Find where the given text appears and provide that cell's center as [x, y] coordinate. 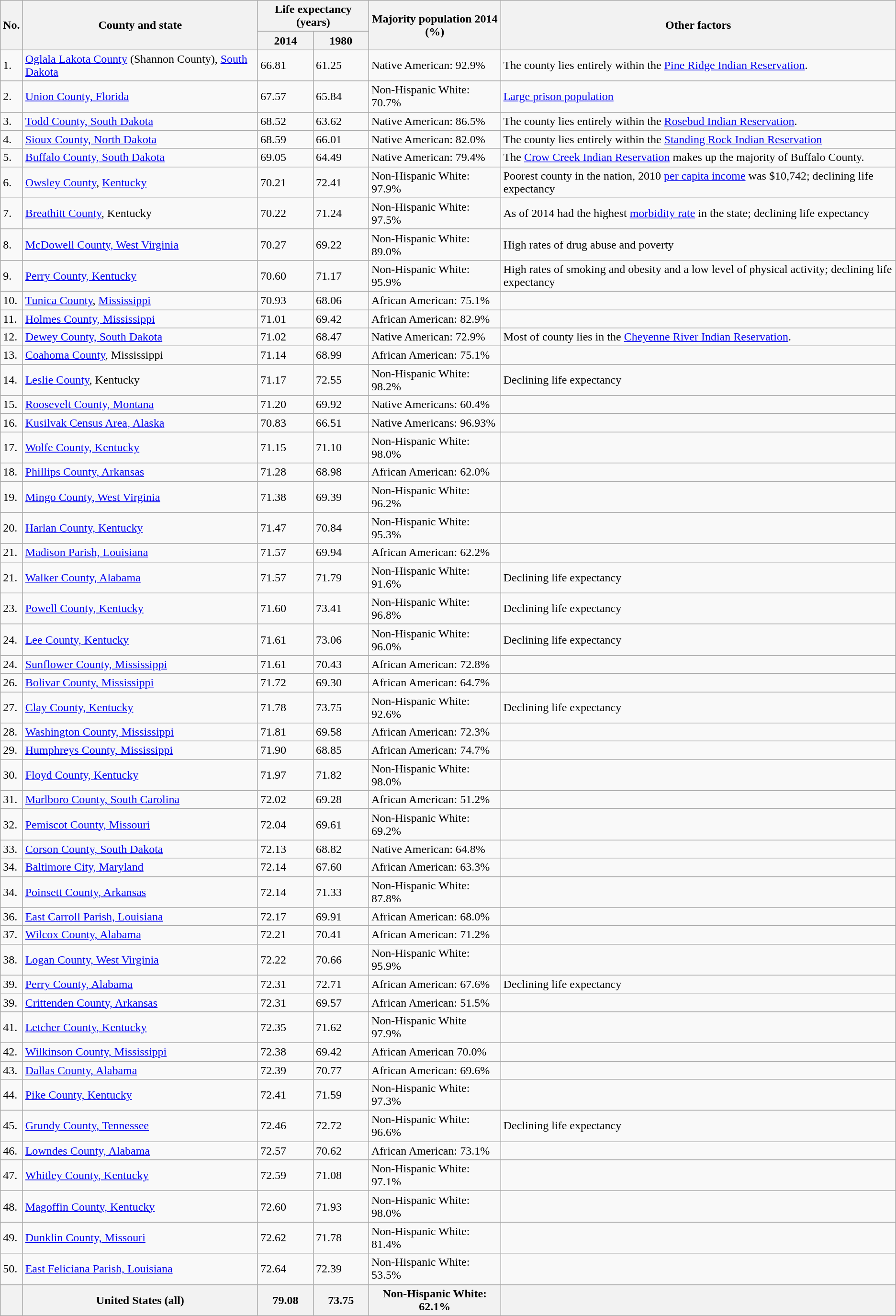
66.51 [341, 423]
70.21 [285, 182]
19. [11, 497]
71.20 [285, 405]
Large prison population [698, 97]
Kusilvak Census Area, Alaska [140, 423]
African American: 74.7% [435, 750]
County and state [140, 25]
Native American: 79.4% [435, 158]
High rates of drug abuse and poverty [698, 244]
Wilcox County, Alabama [140, 935]
Most of county lies in the Cheyenne River Indian Reservation. [698, 337]
9. [11, 276]
72.60 [285, 1207]
71.15 [285, 447]
72.46 [285, 1126]
Wilkinson County, Mississippi [140, 1052]
Coahoma County, Mississippi [140, 355]
31. [11, 800]
32. [11, 825]
Dewey County, South Dakota [140, 337]
65.84 [341, 97]
Roosevelt County, Montana [140, 405]
Floyd County, Kentucky [140, 775]
Owsley County, Kentucky [140, 182]
23. [11, 608]
African American: 71.2% [435, 935]
Native American: 64.8% [435, 849]
10. [11, 300]
71.90 [285, 750]
8. [11, 244]
63.62 [341, 121]
67.60 [341, 867]
79.08 [285, 1300]
72.21 [285, 935]
67.57 [285, 97]
70.83 [285, 423]
72.57 [285, 1151]
5. [11, 158]
Non-Hispanic White: 97.1% [435, 1175]
African American: 67.6% [435, 984]
70.27 [285, 244]
Lowndes County, Alabama [140, 1151]
72.38 [285, 1052]
Native American: 72.9% [435, 337]
73.06 [341, 640]
68.47 [341, 337]
71.28 [285, 472]
71.33 [341, 892]
18. [11, 472]
Native Americans: 96.93% [435, 423]
Corson County, South Dakota [140, 849]
McDowell County, West Virginia [140, 244]
70.43 [341, 664]
East Feliciana Parish, Louisiana [140, 1269]
70.62 [341, 1151]
Non-Hispanic White: 69.2% [435, 825]
68.52 [285, 121]
69.94 [341, 553]
Non-Hispanic White: 96.2% [435, 497]
72.35 [285, 1027]
African American: 62.2% [435, 553]
Marlboro County, South Carolina [140, 800]
42. [11, 1052]
African American 70.0% [435, 1052]
61.25 [341, 65]
Majority population 2014(%) [435, 25]
Perry County, Kentucky [140, 276]
2. [11, 97]
72.55 [341, 380]
Native Americans: 60.4% [435, 405]
68.99 [341, 355]
64.49 [341, 158]
Union County, Florida [140, 97]
46. [11, 1151]
72.04 [285, 825]
Grundy County, Tennessee [140, 1126]
Phillips County, Arkansas [140, 472]
Dallas County, Alabama [140, 1070]
Baltimore City, Maryland [140, 867]
69.39 [341, 497]
70.77 [341, 1070]
African American: 64.7% [435, 682]
Pemiscot County, Missouri [140, 825]
Magoffin County, Kentucky [140, 1207]
36. [11, 917]
Non-Hispanic White: 91.6% [435, 578]
70.41 [341, 935]
African American: 73.1% [435, 1151]
Letcher County, Kentucky [140, 1027]
As of 2014 had the highest morbidity rate in the state; declining life expectancy [698, 214]
72.13 [285, 849]
71.14 [285, 355]
African American: 68.0% [435, 917]
Native American: 92.9% [435, 65]
72.22 [285, 960]
71.38 [285, 497]
Poinsett County, Arkansas [140, 892]
4. [11, 139]
Non-Hispanic White: 89.0% [435, 244]
Holmes County, Mississippi [140, 318]
71.72 [285, 682]
43. [11, 1070]
33. [11, 849]
Tunica County, Mississippi [140, 300]
13. [11, 355]
African American: 62.0% [435, 472]
69.61 [341, 825]
1980 [341, 41]
72.71 [341, 984]
African American: 72.3% [435, 732]
71.79 [341, 578]
Walker County, Alabama [140, 578]
Native American: 82.0% [435, 139]
Madison Parish, Louisiana [140, 553]
68.82 [341, 849]
Clay County, Kentucky [140, 707]
30. [11, 775]
71.97 [285, 775]
Non-Hispanic White: 92.6% [435, 707]
Bolivar County, Mississippi [140, 682]
26. [11, 682]
Non-Hispanic White: 96.8% [435, 608]
71.24 [341, 214]
66.81 [285, 65]
Sioux County, North Dakota [140, 139]
69.92 [341, 405]
66.01 [341, 139]
69.05 [285, 158]
Non-Hispanic White: 95.3% [435, 528]
Non-Hispanic White: 97.5% [435, 214]
African American: 72.8% [435, 664]
12. [11, 337]
Leslie County, Kentucky [140, 380]
49. [11, 1237]
High rates of smoking and obesity and a low level of physical activity; declining life expectancy [698, 276]
2014 [285, 41]
70.66 [341, 960]
69.58 [341, 732]
Non-Hispanic White 97.9% [435, 1027]
69.22 [341, 244]
71.01 [285, 318]
48. [11, 1207]
Non-Hispanic White: 87.8% [435, 892]
72.62 [285, 1237]
68.59 [285, 139]
African American: 69.6% [435, 1070]
Native American: 86.5% [435, 121]
Mingo County, West Virginia [140, 497]
United States (all) [140, 1300]
72.17 [285, 917]
44. [11, 1095]
Non-Hispanic White: 70.7% [435, 97]
73.41 [341, 608]
71.10 [341, 447]
70.93 [285, 300]
71.02 [285, 337]
71.59 [341, 1095]
72.64 [285, 1269]
Perry County, Alabama [140, 984]
African American: 51.2% [435, 800]
70.84 [341, 528]
Lee County, Kentucky [140, 640]
African American: 82.9% [435, 318]
The county lies entirely within the Rosebud Indian Reservation. [698, 121]
72.02 [285, 800]
70.60 [285, 276]
Life expectancy (years) [313, 16]
Wolfe County, Kentucky [140, 447]
71.93 [341, 1207]
37. [11, 935]
69.91 [341, 917]
Pike County, Kentucky [140, 1095]
71.62 [341, 1027]
Sunflower County, Mississippi [140, 664]
Other factors [698, 25]
72.59 [285, 1175]
Non-Hispanic White: 53.5% [435, 1269]
68.06 [341, 300]
Washington County, Mississippi [140, 732]
1. [11, 65]
7. [11, 214]
68.85 [341, 750]
Buffalo County, South Dakota [140, 158]
45. [11, 1126]
Todd County, South Dakota [140, 121]
Non-Hispanic White: 62.1% [435, 1300]
No. [11, 25]
71.81 [285, 732]
15. [11, 405]
17. [11, 447]
47. [11, 1175]
Poorest county in the nation, 2010 per capita income was $10,742; declining life expectancy [698, 182]
Crittenden County, Arkansas [140, 1002]
Powell County, Kentucky [140, 608]
69.30 [341, 682]
Dunklin County, Missouri [140, 1237]
Whitley County, Kentucky [140, 1175]
41. [11, 1027]
Logan County, West Virginia [140, 960]
16. [11, 423]
69.57 [341, 1002]
27. [11, 707]
38. [11, 960]
Non-Hispanic White: 96.0% [435, 640]
Non-Hispanic White: 81.4% [435, 1237]
The Crow Creek Indian Reservation makes up the majority of Buffalo County. [698, 158]
70.22 [285, 214]
71.82 [341, 775]
Non-Hispanic White: 97.9% [435, 182]
Harlan County, Kentucky [140, 528]
Humphreys County, Mississippi [140, 750]
Non-Hispanic White: 96.6% [435, 1126]
50. [11, 1269]
Non-Hispanic White: 98.2% [435, 380]
African American: 63.3% [435, 867]
20. [11, 528]
The county lies entirely within the Standing Rock Indian Reservation [698, 139]
71.47 [285, 528]
6. [11, 182]
68.98 [341, 472]
Oglala Lakota County (Shannon County), South Dakota [140, 65]
The county lies entirely within the Pine Ridge Indian Reservation. [698, 65]
Non-Hispanic White: 97.3% [435, 1095]
African American: 51.5% [435, 1002]
72.72 [341, 1126]
29. [11, 750]
69.28 [341, 800]
3. [11, 121]
11. [11, 318]
East Carroll Parish, Louisiana [140, 917]
71.60 [285, 608]
Breathitt County, Kentucky [140, 214]
71.08 [341, 1175]
28. [11, 732]
14. [11, 380]
